Search for the cell housing the specified text and yield its [x, y] center coordinate. 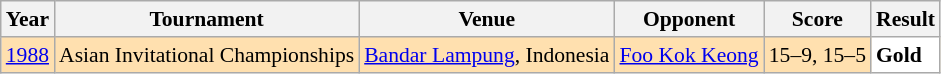
Bandar Lampung, Indonesia [486, 55]
Gold [906, 55]
Year [28, 19]
Score [818, 19]
1988 [28, 55]
Foo Kok Keong [688, 55]
Venue [486, 19]
Tournament [206, 19]
15–9, 15–5 [818, 55]
Opponent [688, 19]
Result [906, 19]
Asian Invitational Championships [206, 55]
